Output the [X, Y] coordinate of the center of the cell containing the given text.  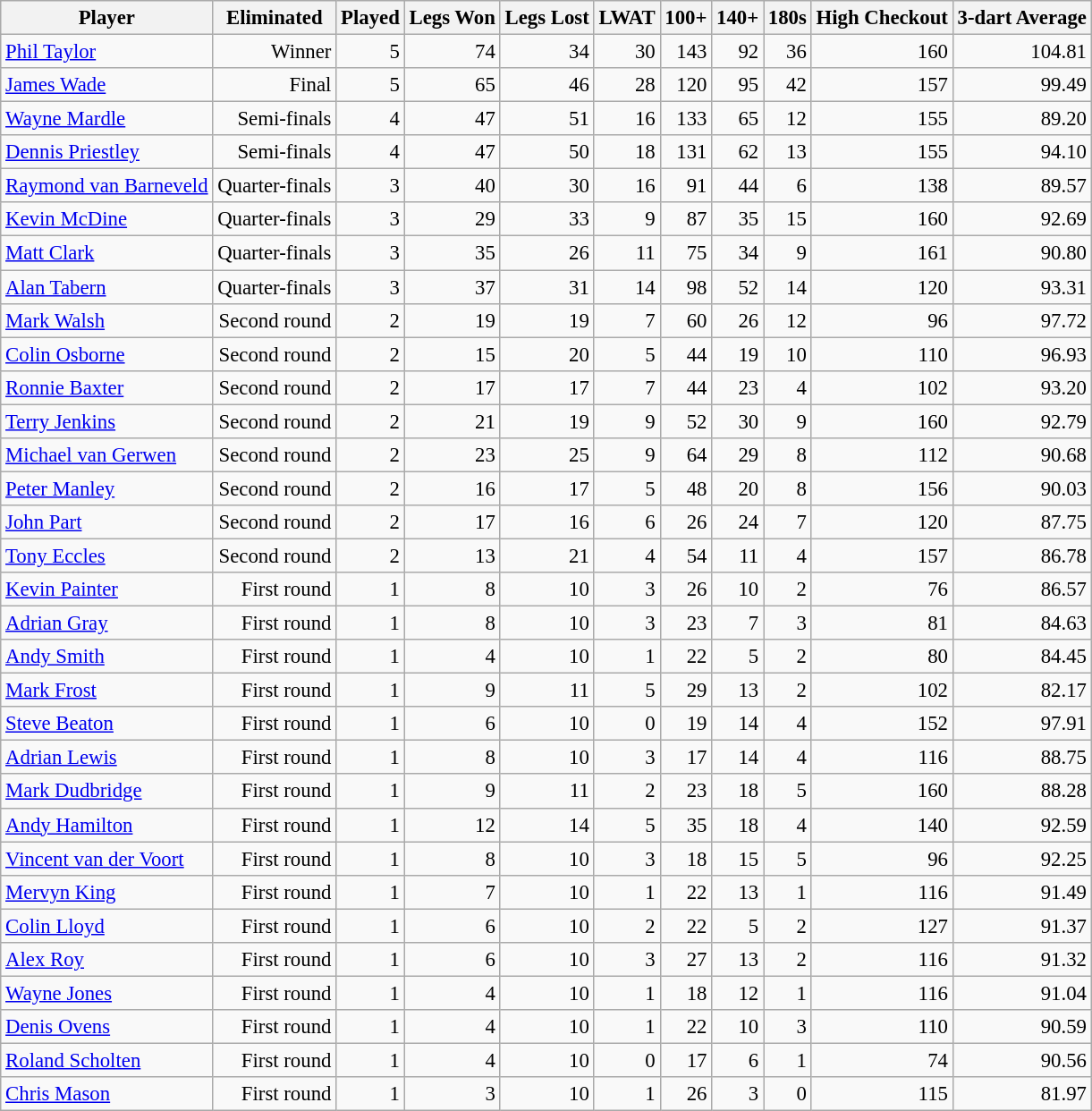
Adrian Lewis [107, 758]
60 [686, 320]
64 [686, 455]
Eliminated [275, 18]
92 [738, 52]
87 [686, 219]
80 [882, 657]
Legs Won [453, 18]
81.97 [1021, 1094]
133 [686, 119]
92.25 [1021, 859]
Phil Taylor [107, 52]
Mark Dudbridge [107, 792]
90.80 [1021, 253]
48 [686, 488]
93.31 [1021, 287]
138 [882, 186]
86.57 [1021, 589]
Andy Smith [107, 657]
180s [788, 18]
91.32 [1021, 960]
115 [882, 1094]
James Wade [107, 85]
50 [547, 152]
Final [275, 85]
Winner [275, 52]
36 [788, 52]
Raymond van Barneveld [107, 186]
90.56 [1021, 1060]
High Checkout [882, 18]
Mark Frost [107, 691]
82.17 [1021, 691]
Matt Clark [107, 253]
Michael van Gerwen [107, 455]
John Part [107, 522]
Played [370, 18]
Wayne Jones [107, 993]
Wayne Mardle [107, 119]
Terry Jenkins [107, 421]
Vincent van der Voort [107, 859]
88.75 [1021, 758]
91.49 [1021, 892]
98 [686, 287]
92.59 [1021, 825]
Chris Mason [107, 1094]
LWAT [627, 18]
42 [788, 85]
Colin Osborne [107, 354]
89.57 [1021, 186]
90.59 [1021, 1027]
87.75 [1021, 522]
92.69 [1021, 219]
76 [882, 589]
104.81 [1021, 52]
91.04 [1021, 993]
84.63 [1021, 623]
Kevin McDine [107, 219]
54 [686, 555]
Ronnie Baxter [107, 387]
93.20 [1021, 387]
89.20 [1021, 119]
86.78 [1021, 555]
Dennis Priestley [107, 152]
Denis Ovens [107, 1027]
62 [738, 152]
51 [547, 119]
Andy Hamilton [107, 825]
131 [686, 152]
3-dart Average [1021, 18]
140+ [738, 18]
Peter Manley [107, 488]
161 [882, 253]
Steve Beaton [107, 724]
127 [882, 926]
140 [882, 825]
Kevin Painter [107, 589]
Roland Scholten [107, 1060]
81 [882, 623]
100+ [686, 18]
97.72 [1021, 320]
112 [882, 455]
Mark Walsh [107, 320]
46 [547, 85]
95 [738, 85]
24 [738, 522]
143 [686, 52]
97.91 [1021, 724]
37 [453, 287]
25 [547, 455]
33 [547, 219]
40 [453, 186]
31 [547, 287]
156 [882, 488]
Player [107, 18]
91.37 [1021, 926]
99.49 [1021, 85]
Alex Roy [107, 960]
75 [686, 253]
96.93 [1021, 354]
Mervyn King [107, 892]
88.28 [1021, 792]
Alan Tabern [107, 287]
94.10 [1021, 152]
152 [882, 724]
27 [686, 960]
90.68 [1021, 455]
90.03 [1021, 488]
92.79 [1021, 421]
Tony Eccles [107, 555]
84.45 [1021, 657]
91 [686, 186]
28 [627, 85]
Legs Lost [547, 18]
Adrian Gray [107, 623]
Colin Lloyd [107, 926]
